Determine the (X, Y) coordinate at the center of the cell enclosing the given text.  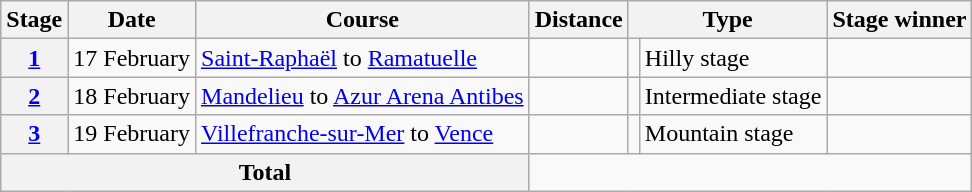
Saint-Raphaël to Ramatuelle (363, 58)
Villefranche-sur-Mer to Vence (363, 134)
Distance (578, 20)
19 February (132, 134)
Date (132, 20)
Hilly stage (733, 58)
Type (728, 20)
Mountain stage (733, 134)
17 February (132, 58)
Intermediate stage (733, 96)
Course (363, 20)
2 (34, 96)
18 February (132, 96)
Stage winner (900, 20)
1 (34, 58)
3 (34, 134)
Stage (34, 20)
Total (265, 172)
Mandelieu to Azur Arena Antibes (363, 96)
